Capture the cell that displays the provided text and extract its [x, y] central coordinate. 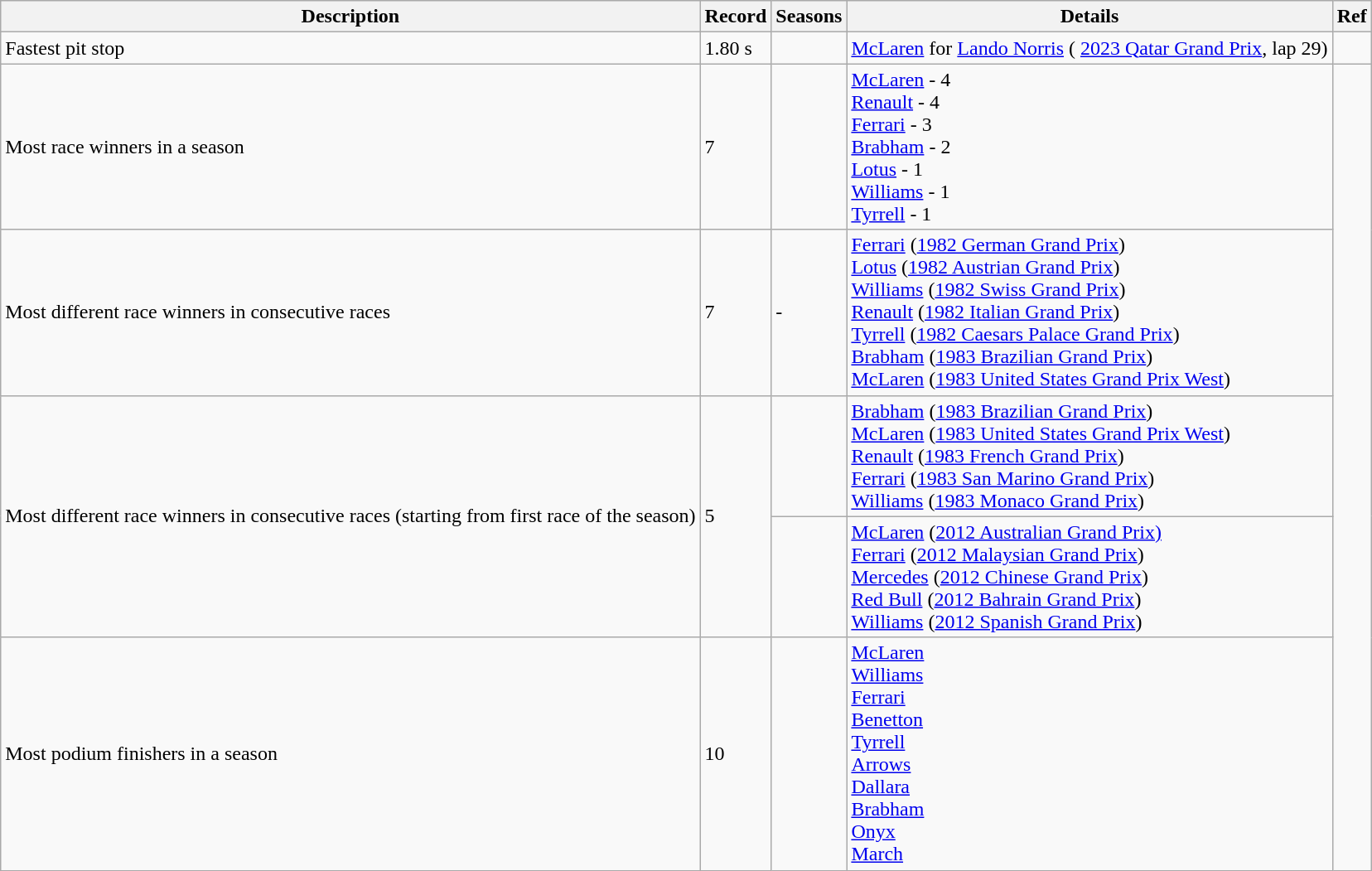
Most podium finishers in a season [350, 754]
- [809, 312]
McLaren - 4 Renault - 4 Ferrari - 3 Brabham - 2 Lotus - 1 Williams - 1 Tyrrell - 1 [1089, 147]
Record [736, 17]
McLaren Williams Ferrari Benetton Tyrrell Arrows Dallara Brabham Onyx March [1089, 754]
10 [736, 754]
5 [736, 516]
Ref [1352, 17]
Most different race winners in consecutive races (starting from first race of the season) [350, 516]
McLaren for Lando Norris ( 2023 Qatar Grand Prix, lap 29) [1089, 48]
Seasons [809, 17]
Details [1089, 17]
Most race winners in a season [350, 147]
Most different race winners in consecutive races [350, 312]
Description [350, 17]
Fastest pit stop [350, 48]
1.80 s [736, 48]
